Determine the (x, y) coordinate at the center of the cell enclosing the given text.  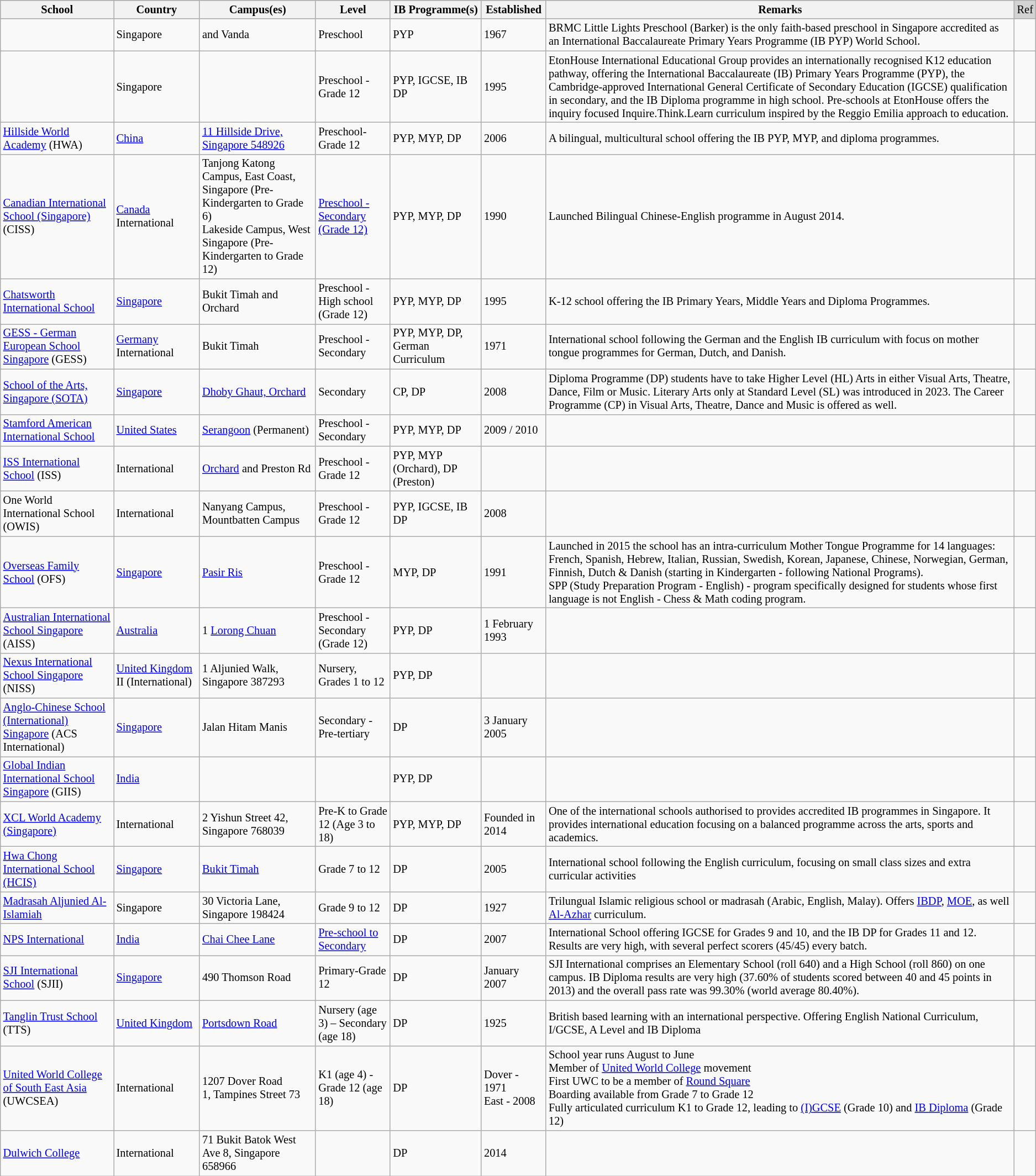
Bukit Timah and Orchard (257, 302)
Overseas Family School (OFS) (57, 572)
United States (157, 430)
Australian International School Singapore (AISS) (57, 630)
Tanjong Katong Campus, East Coast, Singapore (Pre-Kindergarten to Grade 6) Lakeside Campus, West Singapore (Pre-Kindergarten to Grade 12) (257, 217)
A bilingual, multicultural school offering the IB PYP, MYP, and diploma programmes. (780, 138)
CP, DP (435, 392)
Pasir Ris (257, 572)
Dulwich College (57, 1153)
Preschool-Grade 12 (353, 138)
K1 (age 4) - Grade 12 (age 18) (353, 1088)
Orchard and Preston Rd (257, 468)
PYP (435, 35)
United Kingdom II (International) (157, 676)
School (57, 9)
Canadian International School (Singapore) (CISS) (57, 217)
1967 (514, 35)
ISS International School (ISS) (57, 468)
NPS International (57, 940)
One World International School (OWIS) (57, 514)
Serangoon (Permanent) (257, 430)
Canada International (157, 217)
3 January 2005 (514, 727)
Grade 7 to 12 (353, 869)
2005 (514, 869)
Remarks (780, 9)
Portsdown Road (257, 1023)
Germany International (157, 346)
Secondary - Pre-tertiary (353, 727)
MYP, DP (435, 572)
1207 Dover Road1, Tampines Street 73 (257, 1088)
Global Indian International School Singapore (GIIS) (57, 779)
PYP, MYP (Orchard), DP (Preston) (435, 468)
1971 (514, 346)
Trilungual Islamic religious school or madrasah (Arabic, English, Malay). Offers IBDP, MOE, as well Al-Azhar curriculum. (780, 908)
Hwa Chong International School (HCIS) (57, 869)
China (157, 138)
Dhoby Ghaut, Orchard (257, 392)
International school following the English curriculum, focusing on small class sizes and extra curricular activities (780, 869)
Stamford American International School (57, 430)
Pre-K to Grade 12 (Age 3 to 18) (353, 824)
Australia (157, 630)
Established (514, 9)
British based learning with an international perspective. Offering English National Curriculum, I/GCSE, A Level and IB Diploma (780, 1023)
Anglo-Chinese School (International) Singapore (ACS International) (57, 727)
January 2007 (514, 978)
and Vanda (257, 35)
Preschool (353, 35)
Preschool - High school (Grade 12) (353, 302)
Madrasah Aljunied Al-Islamiah (57, 908)
XCL World Academy (Singapore) (57, 824)
SJI International School (SJII) (57, 978)
GESS - German European School Singapore (GESS) (57, 346)
Jalan Hitam Manis (257, 727)
Campus(es) (257, 9)
Dover - 1971East - 2008 (514, 1088)
11 Hillside Drive, Singapore 548926 (257, 138)
School of the Arts, Singapore (SOTA) (57, 392)
IB Programme(s) (435, 9)
United Kingdom (157, 1023)
Secondary (353, 392)
United World College of South East Asia (UWCSEA) (57, 1088)
Primary-Grade 12 (353, 978)
Country (157, 9)
Hillside World Academy (HWA) (57, 138)
1 Aljunied Walk, Singapore 387293 (257, 676)
1991 (514, 572)
1 February 1993 (514, 630)
Grade 9 to 12 (353, 908)
International school following the German and the English IB curriculum with focus on mother tongue programmes for German, Dutch, and Danish. (780, 346)
2006 (514, 138)
PYP, MYP, DP, German Curriculum (435, 346)
Tanglin Trust School (TTS) (57, 1023)
2007 (514, 940)
Launched Bilingual Chinese-English programme in August 2014. (780, 217)
30 Victoria Lane, Singapore 198424 (257, 908)
1927 (514, 908)
Founded in 2014 (514, 824)
Ref (1026, 9)
1990 (514, 217)
71 Bukit Batok West Ave 8, Singapore 658966 (257, 1153)
Nursery, Grades 1 to 12 (353, 676)
Nursery (age 3) – Secondary (age 18) (353, 1023)
Pre-school to Secondary (353, 940)
Nanyang Campus, Mountbatten Campus (257, 514)
1925 (514, 1023)
Nexus International School Singapore (NISS) (57, 676)
Level (353, 9)
2009 / 2010 (514, 430)
2 Yishun Street 42, Singapore 768039 (257, 824)
1 Lorong Chuan (257, 630)
Chai Chee Lane (257, 940)
K-12 school offering the IB Primary Years, Middle Years and Diploma Programmes. (780, 302)
Chatsworth International School (57, 302)
2014 (514, 1153)
490 Thomson Road (257, 978)
